Search for the cell housing the specified text and yield its (X, Y) center coordinate. 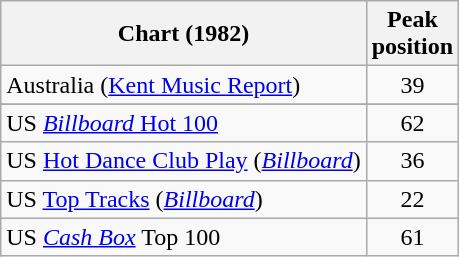
US Top Tracks (Billboard) (184, 199)
36 (412, 161)
US Hot Dance Club Play (Billboard) (184, 161)
Australia (Kent Music Report) (184, 85)
61 (412, 237)
Peakposition (412, 34)
Chart (1982) (184, 34)
39 (412, 85)
22 (412, 199)
62 (412, 123)
US Cash Box Top 100 (184, 237)
US Billboard Hot 100 (184, 123)
